Capture the cell that displays the provided text and extract its (X, Y) central coordinate. 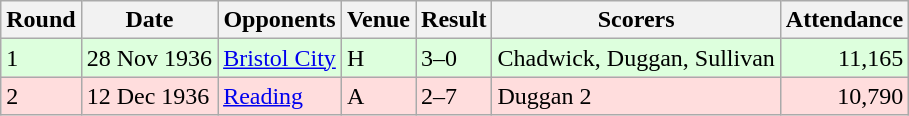
2 (41, 96)
Attendance (844, 20)
Scorers (636, 20)
11,165 (844, 58)
Venue (378, 20)
Reading (280, 96)
1 (41, 58)
3–0 (454, 58)
Opponents (280, 20)
Chadwick, Duggan, Sullivan (636, 58)
Date (149, 20)
10,790 (844, 96)
Bristol City (280, 58)
2–7 (454, 96)
Duggan 2 (636, 96)
A (378, 96)
Round (41, 20)
12 Dec 1936 (149, 96)
Result (454, 20)
H (378, 58)
28 Nov 1936 (149, 58)
